Extract the [x, y] coordinate from the center of the cell holding the provided text.  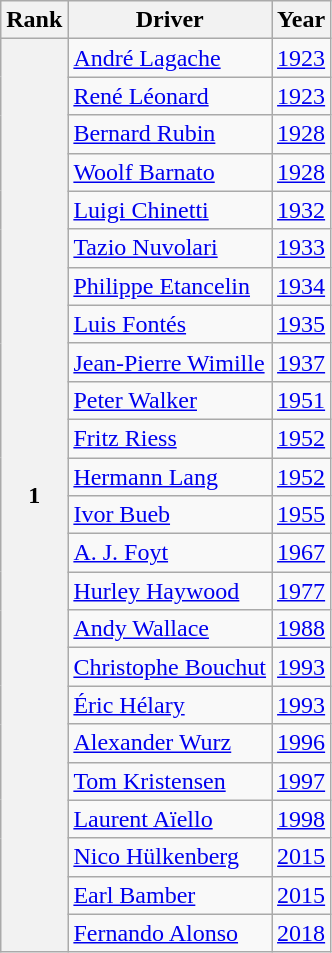
Hurley Haywood [170, 591]
André Lagache [170, 58]
1932 [302, 210]
Tom Kristensen [170, 781]
1997 [302, 781]
1967 [302, 553]
Year [302, 20]
1937 [302, 362]
Christophe Bouchut [170, 667]
Peter Walker [170, 400]
Éric Hélary [170, 705]
Laurent Aïello [170, 819]
Fritz Riess [170, 438]
Philippe Etancelin [170, 286]
Bernard Rubin [170, 134]
1935 [302, 324]
Andy Wallace [170, 629]
1933 [302, 248]
Tazio Nuvolari [170, 248]
Hermann Lang [170, 477]
René Léonard [170, 96]
Rank [34, 20]
Ivor Bueb [170, 515]
Nico Hülkenberg [170, 857]
1955 [302, 515]
Earl Bamber [170, 895]
1934 [302, 286]
Luigi Chinetti [170, 210]
A. J. Foyt [170, 553]
Fernando Alonso [170, 933]
Jean-Pierre Wimille [170, 362]
1977 [302, 591]
Woolf Barnato [170, 172]
1996 [302, 743]
Luis Fontés [170, 324]
1988 [302, 629]
1 [34, 496]
2018 [302, 933]
1998 [302, 819]
Driver [170, 20]
Alexander Wurz [170, 743]
1951 [302, 400]
